Capture the cell that displays the provided text and extract its [X, Y] central coordinate. 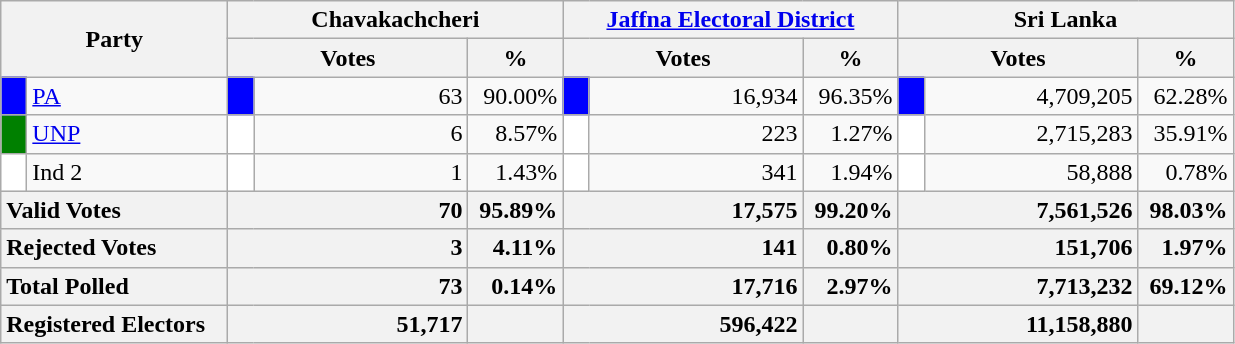
73 [348, 286]
0.80% [850, 248]
2,715,283 [1031, 134]
1.97% [1186, 248]
69.12% [1186, 286]
Valid Votes [114, 210]
99.20% [850, 210]
95.89% [516, 210]
2.97% [850, 286]
151,706 [1018, 248]
1.94% [850, 172]
Rejected Votes [114, 248]
PA [128, 96]
1.27% [850, 134]
596,422 [683, 324]
1.43% [516, 172]
62.28% [1186, 96]
Chavakachcheri [396, 20]
17,575 [683, 210]
0.78% [1186, 172]
70 [348, 210]
16,934 [696, 96]
341 [696, 172]
0.14% [516, 286]
Party [114, 39]
17,716 [683, 286]
Registered Electors [114, 324]
4,709,205 [1031, 96]
51,717 [348, 324]
4.11% [516, 248]
98.03% [1186, 210]
11,158,880 [1018, 324]
Ind 2 [128, 172]
7,713,232 [1018, 286]
6 [361, 134]
141 [683, 248]
35.91% [1186, 134]
Sri Lanka [1066, 20]
223 [696, 134]
58,888 [1031, 172]
96.35% [850, 96]
8.57% [516, 134]
90.00% [516, 96]
Jaffna Electoral District [730, 20]
7,561,526 [1018, 210]
UNP [128, 134]
1 [361, 172]
Total Polled [114, 286]
3 [348, 248]
63 [361, 96]
